Find where the given text appears and provide that cell's center as (X, Y) coordinate. 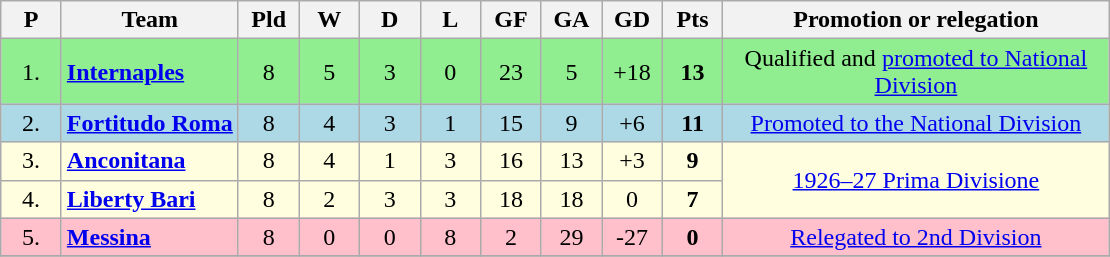
29 (572, 237)
Messina (150, 237)
Pld (268, 20)
GA (572, 20)
Team (150, 20)
11 (692, 123)
Promotion or relegation (916, 20)
-27 (632, 237)
D (390, 20)
+3 (632, 161)
Anconitana (150, 161)
Liberty Bari (150, 199)
Relegated to 2nd Division (916, 237)
5. (32, 237)
Internaples (150, 72)
GF (512, 20)
P (32, 20)
GD (632, 20)
3. (32, 161)
15 (512, 123)
+18 (632, 72)
Pts (692, 20)
Promoted to the National Division (916, 123)
16 (512, 161)
Qualified and promoted to National Division (916, 72)
2. (32, 123)
4. (32, 199)
L (450, 20)
23 (512, 72)
Fortitudo Roma (150, 123)
+6 (632, 123)
7 (692, 199)
1926–27 Prima Divisione (916, 180)
W (330, 20)
1. (32, 72)
